From the cell containing the given text, extract its center point as (x, y) coordinate. 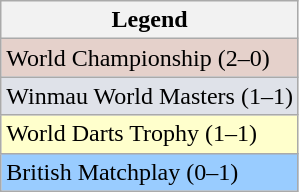
World Championship (2–0) (150, 58)
Legend (150, 20)
Winmau World Masters (1–1) (150, 96)
World Darts Trophy (1–1) (150, 134)
British Matchplay (0–1) (150, 172)
